For the text-containing cell, return its midpoint in [x, y] coordinate format. 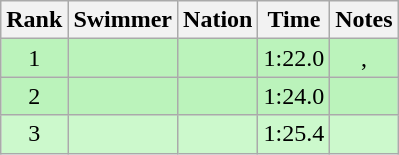
1:24.0 [294, 96]
Nation [218, 20]
1 [34, 58]
1:25.4 [294, 134]
Rank [34, 20]
Swimmer [123, 20]
, [364, 58]
Time [294, 20]
3 [34, 134]
2 [34, 96]
Notes [364, 20]
1:22.0 [294, 58]
